Return the [x, y] coordinate for the center point of the cell that contains the specified text.  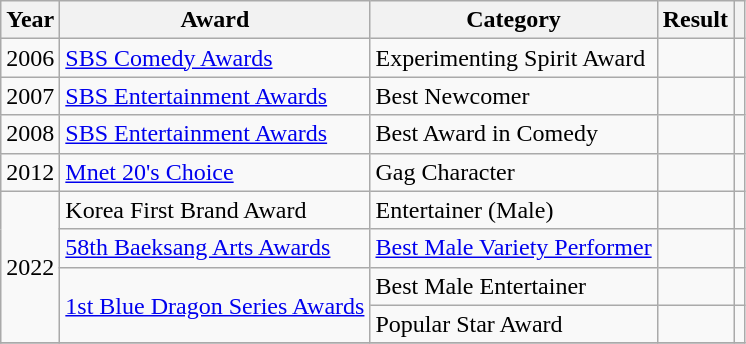
Best Newcomer [514, 96]
58th Baeksang Arts Awards [215, 248]
2022 [30, 267]
Gag Character [514, 172]
Entertainer (Male) [514, 210]
2012 [30, 172]
Result [695, 20]
1st Blue Dragon Series Awards [215, 305]
Korea First Brand Award [215, 210]
Experimenting Spirit Award [514, 58]
SBS Comedy Awards [215, 58]
Best Male Entertainer [514, 286]
2007 [30, 96]
2008 [30, 134]
2006 [30, 58]
Award [215, 20]
Year [30, 20]
Category [514, 20]
Best Award in Comedy [514, 134]
Popular Star Award [514, 324]
Mnet 20's Choice [215, 172]
Best Male Variety Performer [514, 248]
